Return the [X, Y] coordinate for the center point of the cell that contains the specified text.  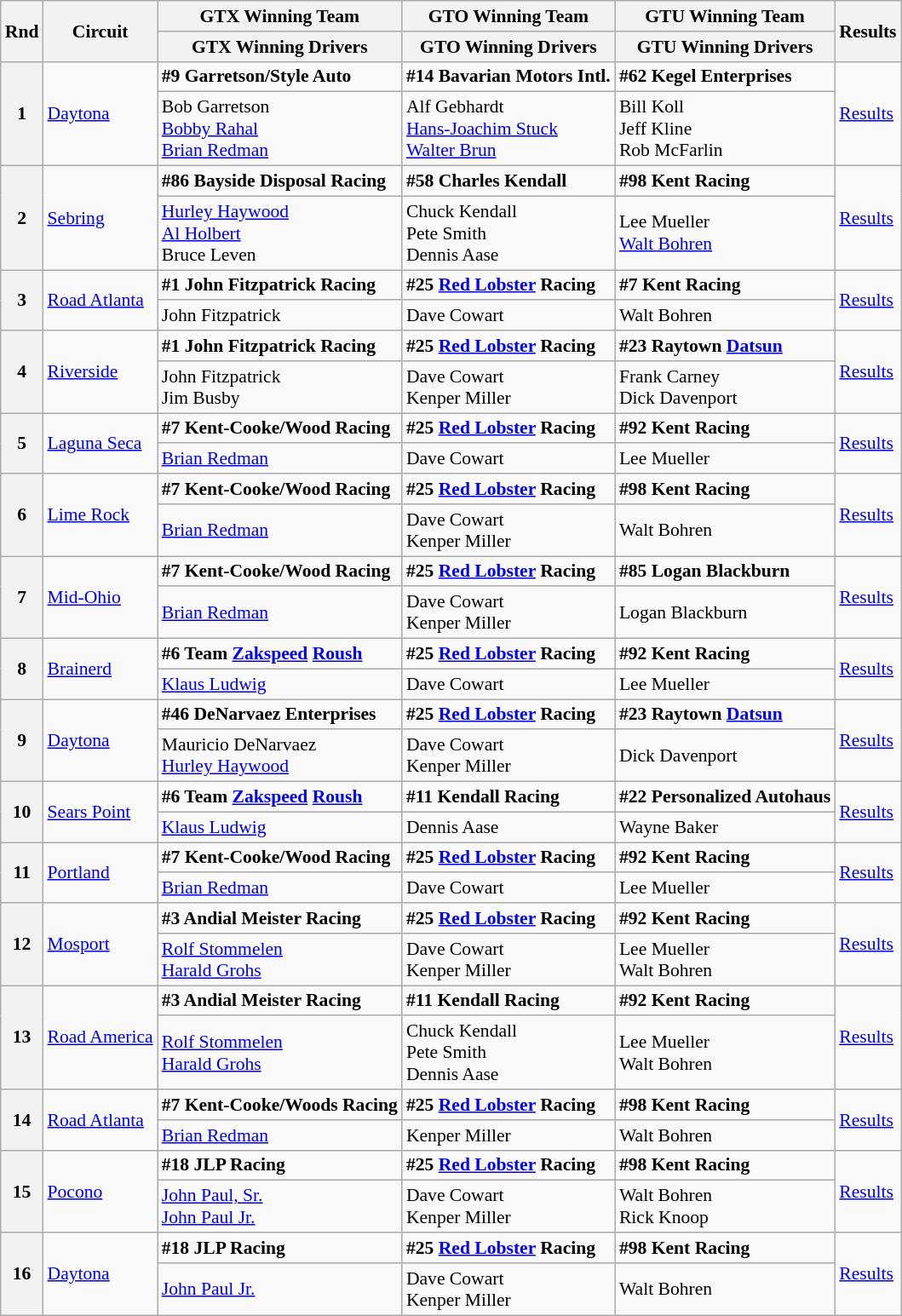
Wayne Baker [725, 827]
Portland [100, 872]
Mosport [100, 944]
6 [22, 514]
Rnd [22, 31]
Dick Davenport [725, 756]
Brainerd [100, 669]
GTU Winning Team [725, 16]
#9 Garretson/Style Auto [279, 77]
12 [22, 944]
3 [22, 300]
15 [22, 1191]
#85 Logan Blackburn [725, 572]
#62 Kegel Enterprises [725, 77]
Road America [100, 1037]
GTX Winning Team [279, 16]
Kenper Miller [508, 1135]
Walt Bohren Rick Knoop [725, 1206]
Circuit [100, 31]
John Fitzpatrick Jim Busby [279, 387]
8 [22, 669]
Logan Blackburn [725, 613]
14 [22, 1119]
#7 Kent-Cooke/Woods Racing [279, 1105]
Mauricio DeNarvaez Hurley Haywood [279, 756]
5 [22, 443]
#22 Personalized Autohaus [725, 797]
Bill Koll Jeff Kline Rob McFarlin [725, 129]
Dennis Aase [508, 827]
2 [22, 218]
Alf Gebhardt Hans-Joachim Stuck Walter Brun [508, 129]
GTX Winning Drivers [279, 47]
#46 DeNarvaez Enterprises [279, 715]
Bob Garretson Bobby Rahal Brian Redman [279, 129]
Laguna Seca [100, 443]
Frank Carney Dick Davenport [725, 387]
Hurley Haywood Al Holbert Bruce Leven [279, 233]
Lime Rock [100, 514]
10 [22, 813]
John Fitzpatrick [279, 316]
#7 Kent Racing [725, 285]
#58 Charles Kendall [508, 181]
Sears Point [100, 813]
16 [22, 1274]
GTO Winning Team [508, 16]
Mid-Ohio [100, 598]
#14 Bavarian Motors Intl. [508, 77]
Riverside [100, 371]
13 [22, 1037]
GTU Winning Drivers [725, 47]
11 [22, 872]
John Paul, Sr. John Paul Jr. [279, 1206]
Sebring [100, 218]
9 [22, 741]
7 [22, 598]
Pocono [100, 1191]
4 [22, 371]
#86 Bayside Disposal Racing [279, 181]
John Paul Jr. [279, 1290]
GTO Winning Drivers [508, 47]
1 [22, 113]
